Capture the cell that displays the provided text and extract its [X, Y] central coordinate. 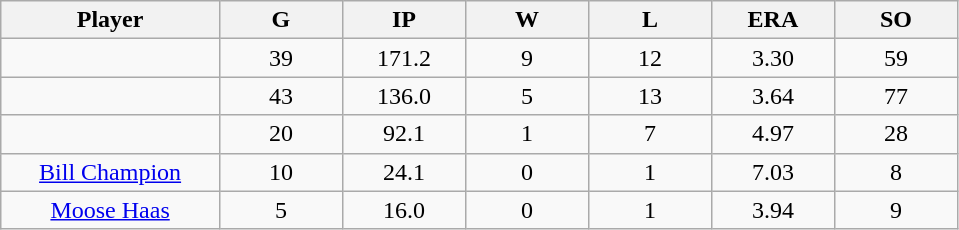
7 [650, 134]
ERA [772, 20]
W [526, 20]
4.97 [772, 134]
20 [280, 134]
24.1 [404, 172]
12 [650, 58]
Player [110, 20]
43 [280, 96]
3.30 [772, 58]
3.64 [772, 96]
IP [404, 20]
16.0 [404, 210]
L [650, 20]
8 [896, 172]
28 [896, 134]
3.94 [772, 210]
Bill Champion [110, 172]
92.1 [404, 134]
171.2 [404, 58]
10 [280, 172]
59 [896, 58]
39 [280, 58]
Moose Haas [110, 210]
7.03 [772, 172]
G [280, 20]
SO [896, 20]
77 [896, 96]
13 [650, 96]
136.0 [404, 96]
